Pinpoint the cell where the given text exists, returning its [X, Y] midpoint coordinate. 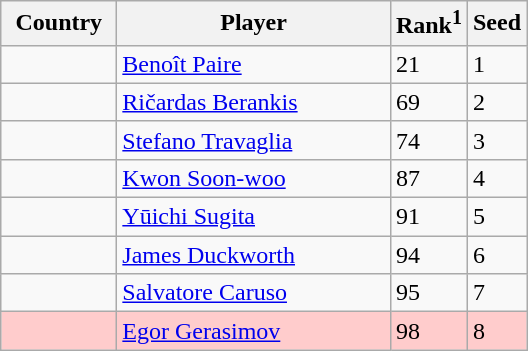
91 [428, 217]
87 [428, 178]
James Duckworth [254, 255]
Ričardas Berankis [254, 102]
1 [496, 64]
Rank1 [428, 24]
98 [428, 331]
Salvatore Caruso [254, 293]
Egor Gerasimov [254, 331]
69 [428, 102]
5 [496, 217]
Yūichi Sugita [254, 217]
4 [496, 178]
Kwon Soon-woo [254, 178]
95 [428, 293]
7 [496, 293]
Seed [496, 24]
94 [428, 255]
Player [254, 24]
8 [496, 331]
74 [428, 140]
6 [496, 255]
Stefano Travaglia [254, 140]
Country [59, 24]
2 [496, 102]
Benoît Paire [254, 64]
3 [496, 140]
21 [428, 64]
